Locate the cell with the specified text and output its (X, Y) center coordinate. 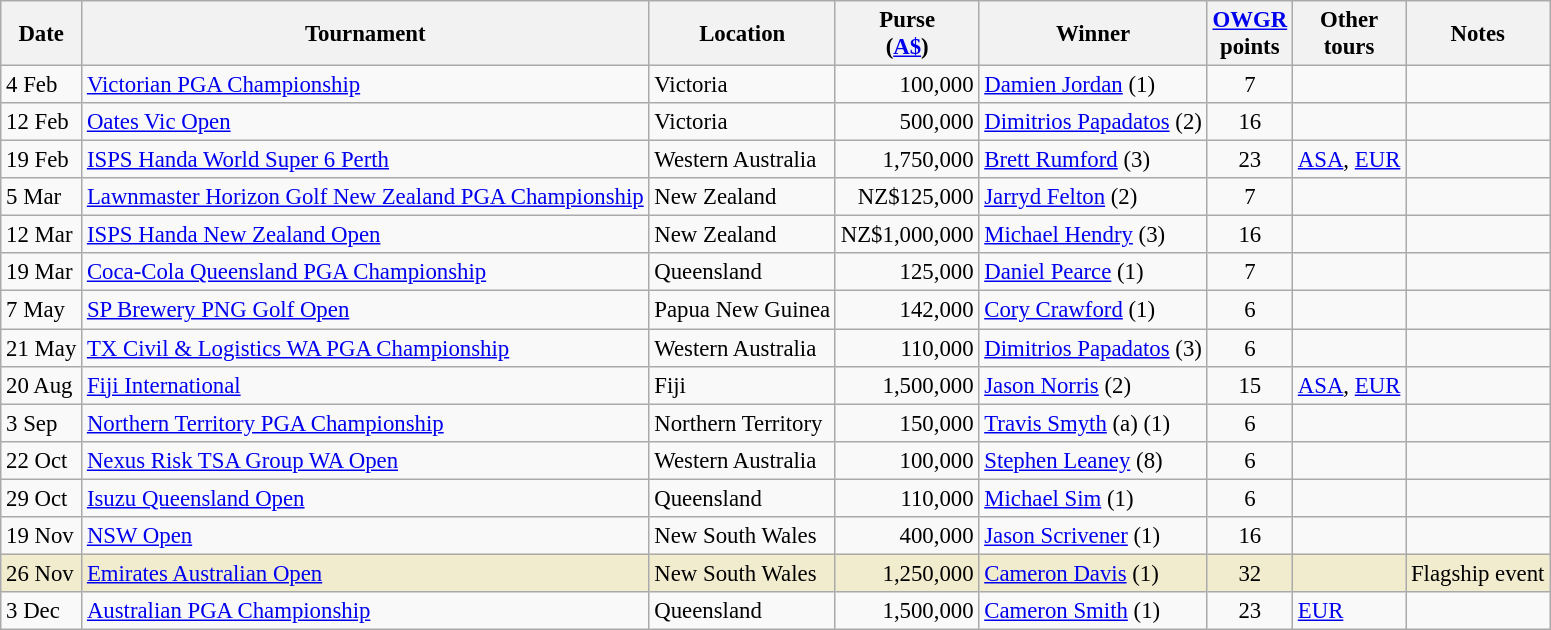
Emirates Australian Open (366, 573)
3 Dec (42, 611)
142,000 (906, 310)
7 May (42, 310)
19 Mar (42, 273)
Cameron Davis (1) (1093, 573)
125,000 (906, 273)
1,250,000 (906, 573)
Stephen Leaney (8) (1093, 460)
Purse(A$) (906, 34)
Coca-Cola Queensland PGA Championship (366, 273)
Australian PGA Championship (366, 611)
Dimitrios Papadatos (3) (1093, 348)
500,000 (906, 122)
Papua New Guinea (742, 310)
20 Aug (42, 385)
NSW Open (366, 536)
Date (42, 34)
Brett Rumford (3) (1093, 160)
Oates Vic Open (366, 122)
SP Brewery PNG Golf Open (366, 310)
OWGRpoints (1250, 34)
Northern Territory (742, 423)
Victorian PGA Championship (366, 85)
Jason Norris (2) (1093, 385)
Location (742, 34)
150,000 (906, 423)
Cameron Smith (1) (1093, 611)
32 (1250, 573)
NZ$125,000 (906, 197)
Michael Sim (1) (1093, 498)
1,750,000 (906, 160)
Flagship event (1478, 573)
ISPS Handa New Zealand Open (366, 235)
Northern Territory PGA Championship (366, 423)
400,000 (906, 536)
12 Mar (42, 235)
Daniel Pearce (1) (1093, 273)
Fiji International (366, 385)
21 May (42, 348)
NZ$1,000,000 (906, 235)
EUR (1348, 611)
19 Feb (42, 160)
Travis Smyth (a) (1) (1093, 423)
Fiji (742, 385)
ISPS Handa World Super 6 Perth (366, 160)
Winner (1093, 34)
5 Mar (42, 197)
Notes (1478, 34)
29 Oct (42, 498)
TX Civil & Logistics WA PGA Championship (366, 348)
12 Feb (42, 122)
19 Nov (42, 536)
Lawnmaster Horizon Golf New Zealand PGA Championship (366, 197)
Damien Jordan (1) (1093, 85)
Dimitrios Papadatos (2) (1093, 122)
22 Oct (42, 460)
Nexus Risk TSA Group WA Open (366, 460)
Othertours (1348, 34)
Tournament (366, 34)
3 Sep (42, 423)
Isuzu Queensland Open (366, 498)
Michael Hendry (3) (1093, 235)
Cory Crawford (1) (1093, 310)
Jarryd Felton (2) (1093, 197)
26 Nov (42, 573)
Jason Scrivener (1) (1093, 536)
4 Feb (42, 85)
15 (1250, 385)
